Find where the given text appears and provide that cell's center as (X, Y) coordinate. 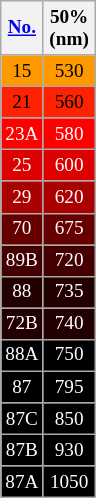
89B (22, 261)
87B (22, 450)
795 (69, 387)
600 (69, 166)
No. (22, 28)
21 (22, 102)
29 (22, 197)
50% (nm) (69, 28)
560 (69, 102)
750 (69, 355)
87A (22, 482)
675 (69, 229)
720 (69, 261)
15 (22, 71)
25 (22, 166)
87 (22, 387)
1050 (69, 482)
23A (22, 134)
87C (22, 419)
580 (69, 134)
735 (69, 292)
740 (69, 324)
530 (69, 71)
88 (22, 292)
88A (22, 355)
70 (22, 229)
850 (69, 419)
620 (69, 197)
930 (69, 450)
72B (22, 324)
